Return (X, Y) of the center of cell containing provided text 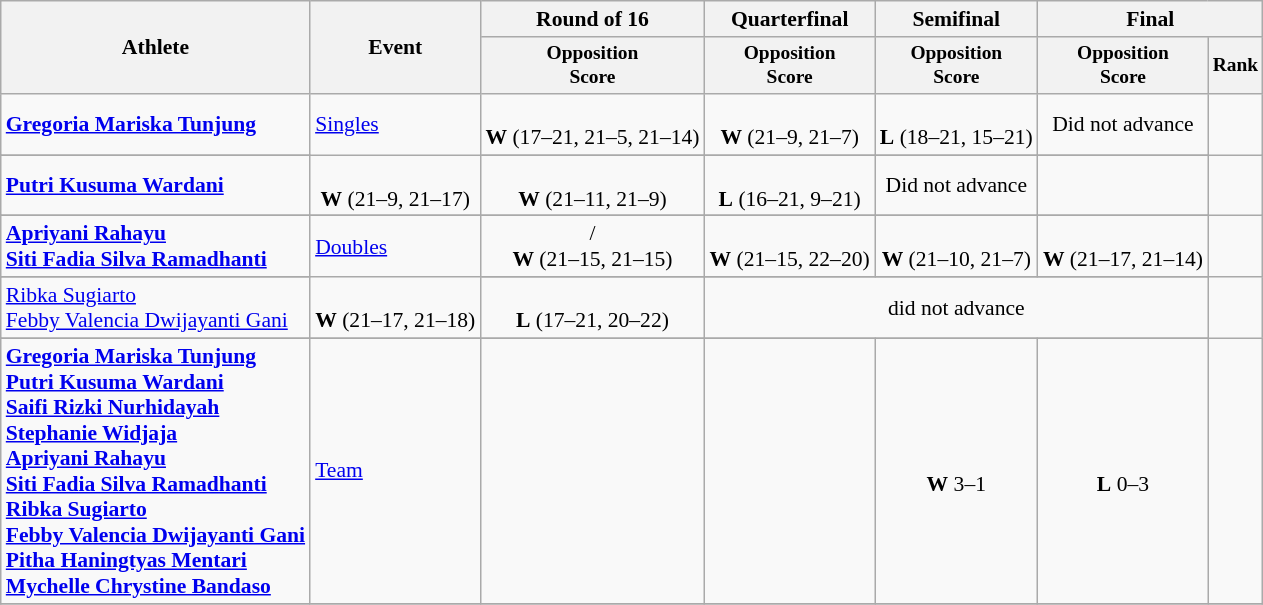
W (21–15, 22–20) (790, 246)
W (21–9, 21–7) (790, 124)
W (21–10, 21–7) (956, 246)
Ribka SugiartoFebby Valencia Dwijayanti Gani (156, 308)
W (21–17, 21–14) (1123, 246)
L (18–21, 15–21) (956, 124)
L (17–21, 20–22) (592, 308)
Team (395, 470)
L 0–3 (1123, 470)
Event (395, 48)
Quarterfinal (790, 19)
W (17–21, 21–5, 21–14) (592, 124)
Gregoria Mariska Tunjung (156, 124)
Rank (1236, 66)
Singles (395, 124)
Putri Kusuma Wardani (156, 186)
Round of 16 (592, 19)
L (16–21, 9–21) (790, 186)
did not advance (957, 308)
W 3–1 (956, 470)
Athlete (156, 48)
Apriyani RahayuSiti Fadia Silva Ramadhanti (156, 246)
/ W (21–15, 21–15) (592, 246)
W (21–11, 21–9) (592, 186)
W (21–9, 21–17) (395, 186)
W (21–17, 21–18) (395, 308)
Semifinal (956, 19)
Final (1150, 19)
Doubles (395, 246)
